From the cell containing the given text, extract its center point as (x, y) coordinate. 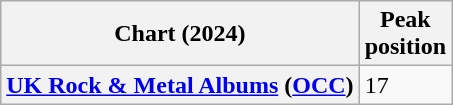
UK Rock & Metal Albums (OCC) (180, 85)
Peakposition (405, 34)
17 (405, 85)
Chart (2024) (180, 34)
